Return the (x, y) coordinate for the center point of the cell that contains the specified text.  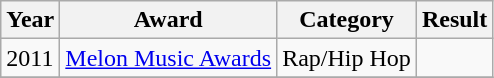
Award (168, 20)
Category (347, 20)
Year (30, 20)
Rap/Hip Hop (347, 58)
2011 (30, 58)
Melon Music Awards (168, 58)
Result (454, 20)
